Return the [x, y] coordinate for the center point of the cell that contains the specified text.  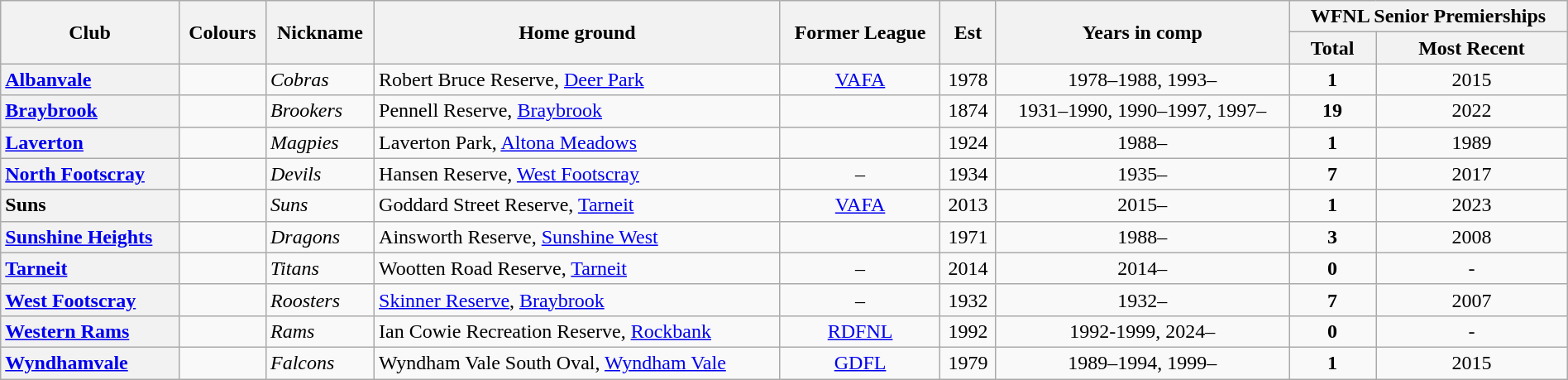
1924 [968, 142]
Roosters [319, 300]
GDFL [860, 363]
3 [1331, 237]
19 [1331, 111]
Laverton Park, Altona Meadows [577, 142]
1874 [968, 111]
Total [1331, 48]
Laverton [89, 142]
1992 [968, 331]
2022 [1472, 111]
2017 [1472, 174]
2014– [1142, 268]
1989 [1472, 142]
Home ground [577, 32]
Nickname [319, 32]
Devils [319, 174]
Wyndham Vale South Oval, Wyndham Vale [577, 363]
Robert Bruce Reserve, Deer Park [577, 79]
Albanvale [89, 79]
Tarneit [89, 268]
West Footscray [89, 300]
2023 [1472, 205]
Skinner Reserve, Braybrook [577, 300]
Colours [222, 32]
Most Recent [1472, 48]
1989–1994, 1999– [1142, 363]
Falcons [319, 363]
Goddard Street Reserve, Tarneit [577, 205]
Braybrook [89, 111]
Rams [319, 331]
Sunshine Heights [89, 237]
1931–1990, 1990–1997, 1997– [1142, 111]
Cobras [319, 79]
1978 [968, 79]
1932 [968, 300]
Club [89, 32]
Est [968, 32]
2007 [1472, 300]
Wootten Road Reserve, Tarneit [577, 268]
WFNL Senior Premierships [1427, 17]
Hansen Reserve, West Footscray [577, 174]
Western Rams [89, 331]
1934 [968, 174]
Brookers [319, 111]
North Footscray [89, 174]
2014 [968, 268]
1935– [1142, 174]
Wyndhamvale [89, 363]
1932– [1142, 300]
2013 [968, 205]
1971 [968, 237]
Pennell Reserve, Braybrook [577, 111]
2008 [1472, 237]
1978–1988, 1993– [1142, 79]
Magpies [319, 142]
Titans [319, 268]
Ainsworth Reserve, Sunshine West [577, 237]
1979 [968, 363]
Ian Cowie Recreation Reserve, Rockbank [577, 331]
Former League [860, 32]
RDFNL [860, 331]
2015– [1142, 205]
Years in comp [1142, 32]
1992-1999, 2024– [1142, 331]
Dragons [319, 237]
